Detect which cell encompasses the target text, then output its [X, Y] center coordinate. 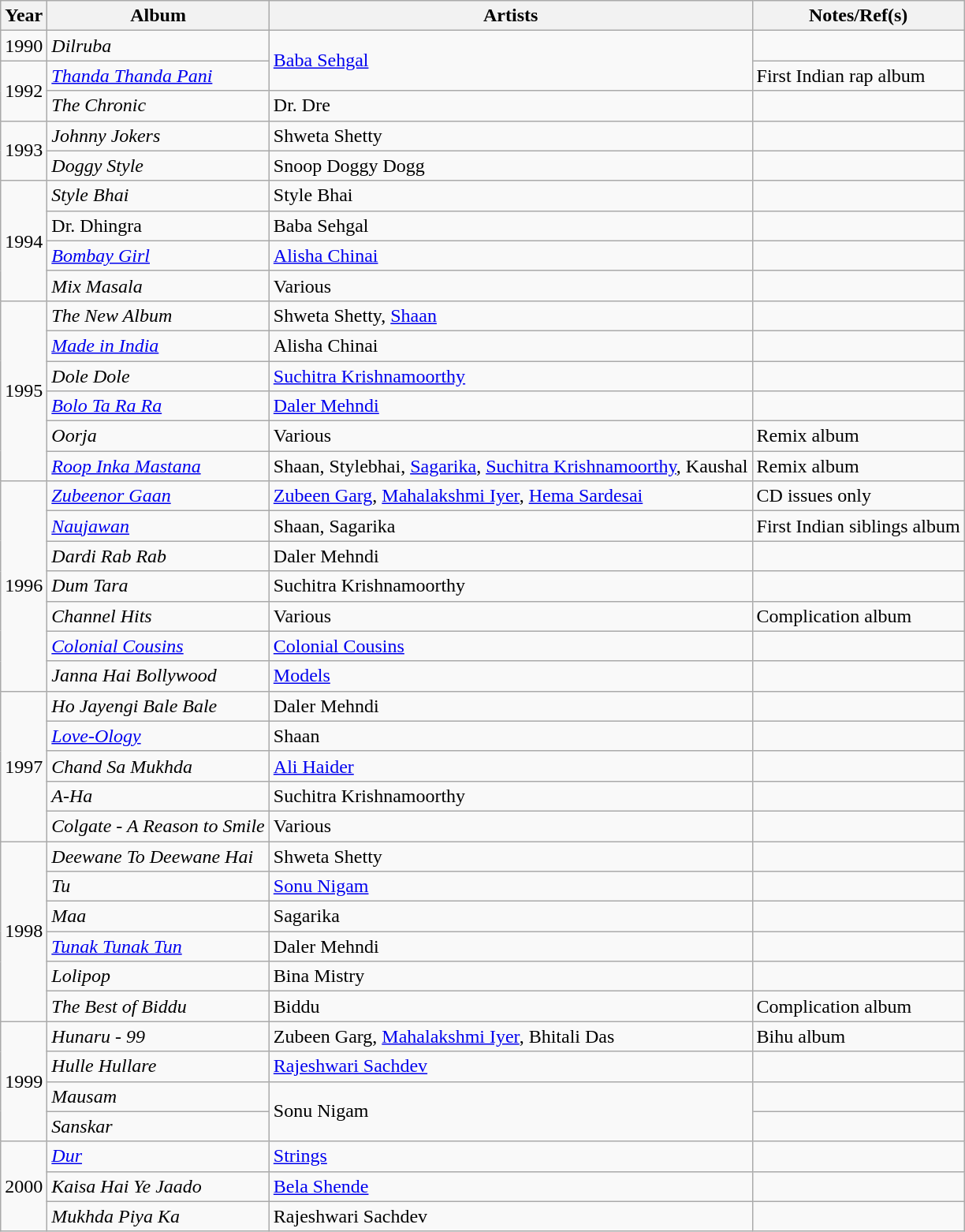
Artists [511, 16]
Maa [158, 917]
1992 [24, 91]
Mix Masala [158, 286]
Chand Sa Mukhda [158, 766]
Shaan [511, 736]
Ali Haider [511, 766]
Bina Mistry [511, 976]
Shaan, Sagarika [511, 526]
Shaan, Stylebhai, Sagarika, Suchitra Krishnamoorthy, Kaushal [511, 466]
The New Album [158, 315]
Hunaru - 99 [158, 1036]
Mukhda Piya Ka [158, 1216]
Doggy Style [158, 166]
CD issues only [858, 496]
1996 [24, 586]
Lolipop [158, 976]
Hulle Hullare [158, 1066]
Tunak Tunak Tun [158, 946]
Bombay Girl [158, 256]
The Chronic [158, 106]
Dur [158, 1156]
Bihu album [858, 1036]
1997 [24, 766]
First Indian siblings album [858, 526]
Colgate - A Reason to Smile [158, 826]
Dardi Rab Rab [158, 556]
Notes/Ref(s) [858, 16]
Dum Tara [158, 586]
Zubeenor Gaan [158, 496]
Roop Inka Mastana [158, 466]
Strings [511, 1156]
Ho Jayengi Bale Bale [158, 706]
2000 [24, 1186]
Naujawan [158, 526]
Year [24, 16]
1990 [24, 46]
1999 [24, 1081]
Models [511, 676]
Shweta Shetty, Shaan [511, 315]
Dilruba [158, 46]
Zubeen Garg, Mahalakshmi Iyer, Bhitali Das [511, 1036]
Dr. Dhingra [158, 226]
A-Ha [158, 796]
1995 [24, 390]
Dole Dole [158, 376]
Made in India [158, 345]
Sagarika [511, 917]
First Indian rap album [858, 76]
Bela Shende [511, 1186]
Mausam [158, 1096]
Album [158, 16]
Biddu [511, 1006]
1998 [24, 931]
Snoop Doggy Dogg [511, 166]
1994 [24, 241]
Thanda Thanda Pani [158, 76]
The Best of Biddu [158, 1006]
Oorja [158, 436]
Love-Ology [158, 736]
Channel Hits [158, 616]
Bolo Ta Ra Ra [158, 406]
Zubeen Garg, Mahalakshmi Iyer, Hema Sardesai [511, 496]
Johnny Jokers [158, 136]
Kaisa Hai Ye Jaado [158, 1186]
Deewane To Deewane Hai [158, 856]
1993 [24, 151]
Janna Hai Bollywood [158, 676]
Dr. Dre [511, 106]
Sanskar [158, 1126]
Tu [158, 887]
